Determine the (X, Y) coordinate at the center of the cell enclosing the given text.  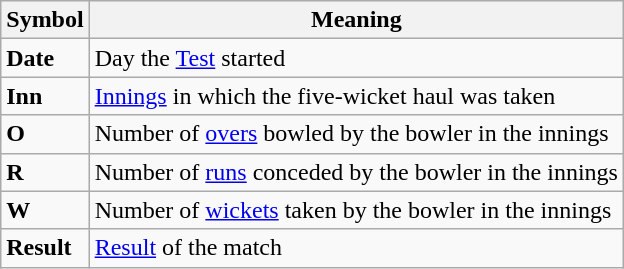
O (45, 134)
Number of overs bowled by the bowler in the innings (356, 134)
Result (45, 248)
Number of runs conceded by the bowler in the innings (356, 172)
Result of the match (356, 248)
Symbol (45, 20)
Number of wickets taken by the bowler in the innings (356, 210)
Date (45, 58)
Meaning (356, 20)
Inn (45, 96)
Day the Test started (356, 58)
R (45, 172)
W (45, 210)
Innings in which the five-wicket haul was taken (356, 96)
